Find where the given text appears and provide that cell's center as (X, Y) coordinate. 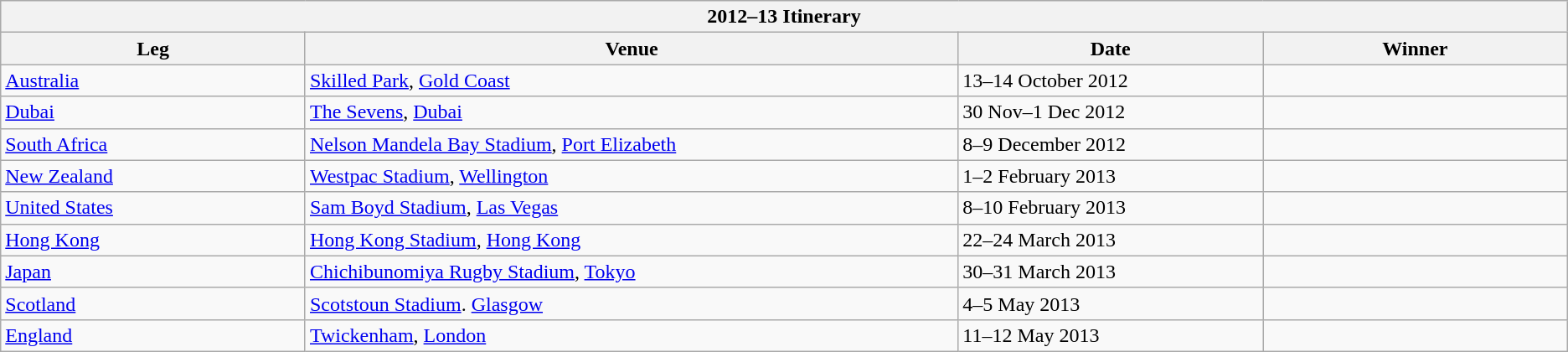
Date (1111, 49)
Winner (1416, 49)
4–5 May 2013 (1111, 303)
8–10 February 2013 (1111, 208)
11–12 May 2013 (1111, 335)
Hong Kong Stadium, Hong Kong (632, 240)
England (153, 335)
Venue (632, 49)
South Africa (153, 144)
Nelson Mandela Bay Stadium, Port Elizabeth (632, 144)
Scotland (153, 303)
30–31 March 2013 (1111, 272)
2012–13 Itinerary (784, 17)
Twickenham, London (632, 335)
13–14 October 2012 (1111, 80)
Leg (153, 49)
22–24 March 2013 (1111, 240)
Japan (153, 272)
United States (153, 208)
Skilled Park, Gold Coast (632, 80)
8–9 December 2012 (1111, 144)
Chichibunomiya Rugby Stadium, Tokyo (632, 272)
30 Nov–1 Dec 2012 (1111, 112)
Hong Kong (153, 240)
Westpac Stadium, Wellington (632, 176)
Scotstoun Stadium. Glasgow (632, 303)
Australia (153, 80)
New Zealand (153, 176)
1–2 February 2013 (1111, 176)
Dubai (153, 112)
Sam Boyd Stadium, Las Vegas (632, 208)
The Sevens, Dubai (632, 112)
